Identify which cell holds the provided text, then report its [x, y] central coordinate. 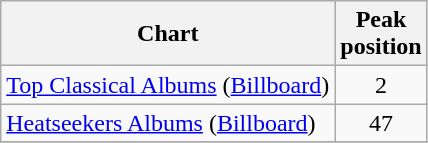
Peakposition [381, 34]
47 [381, 123]
Chart [168, 34]
2 [381, 85]
Top Classical Albums (Billboard) [168, 85]
Heatseekers Albums (Billboard) [168, 123]
